Return (x, y) of the center of cell containing provided text 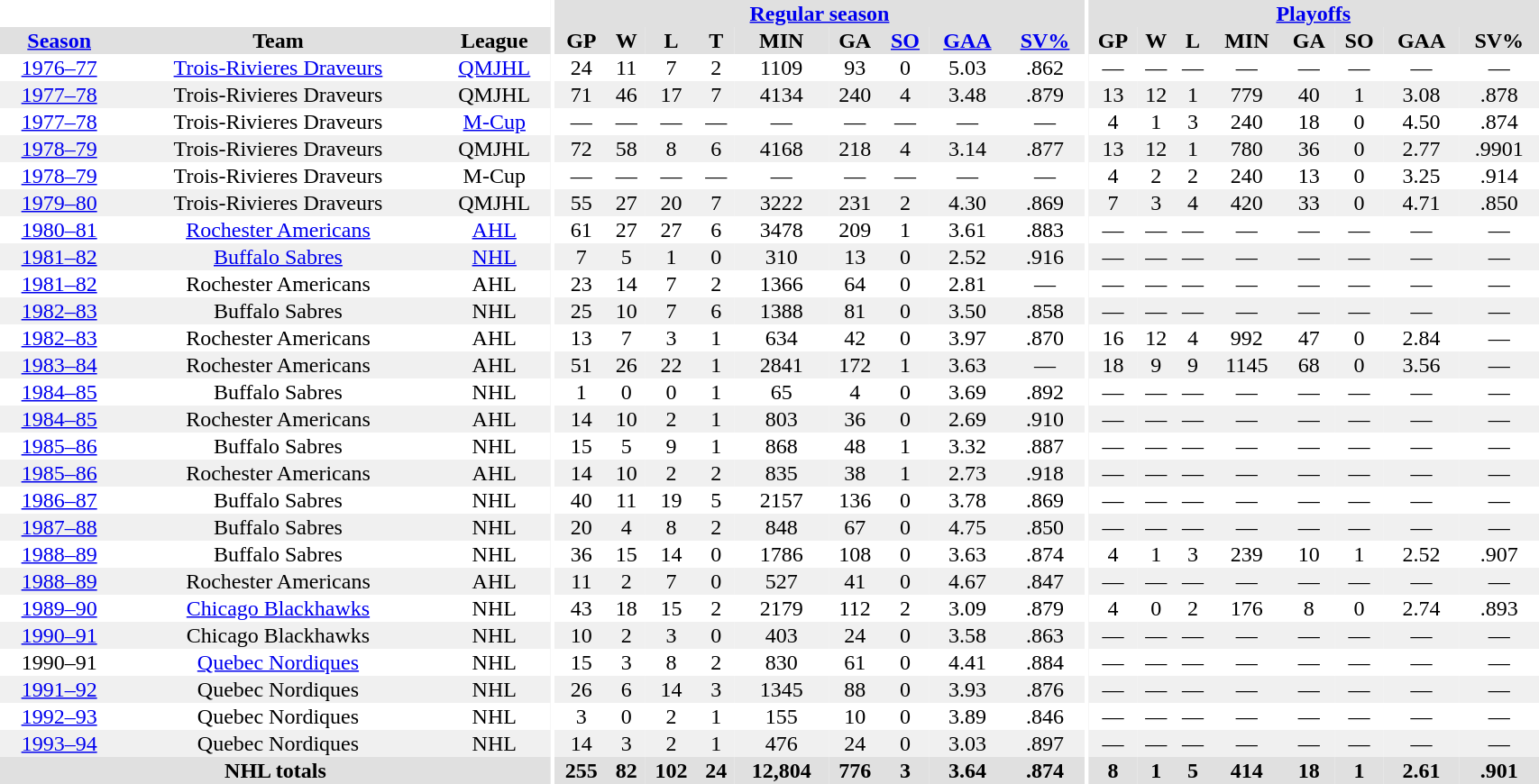
71 (581, 95)
3.50 (966, 311)
108 (855, 554)
.918 (1044, 473)
403 (782, 635)
.878 (1498, 95)
2.73 (966, 473)
2.81 (966, 284)
22 (671, 365)
43 (581, 608)
1986–87 (60, 500)
65 (782, 392)
.914 (1498, 176)
.846 (1044, 716)
172 (855, 365)
3.25 (1421, 176)
58 (626, 149)
209 (855, 230)
2.69 (966, 419)
3.09 (966, 608)
NHL totals (276, 770)
.876 (1044, 689)
16 (1113, 338)
.910 (1044, 419)
255 (581, 770)
634 (782, 338)
.916 (1044, 257)
12,804 (782, 770)
81 (855, 311)
.862 (1044, 68)
.892 (1044, 392)
848 (782, 527)
1145 (1246, 365)
3.69 (966, 392)
48 (855, 446)
2157 (782, 500)
2.61 (1421, 770)
68 (1309, 365)
2841 (782, 365)
1992–93 (60, 716)
4168 (782, 149)
4.75 (966, 527)
3.32 (966, 446)
231 (855, 203)
3.03 (966, 743)
88 (855, 689)
4134 (782, 95)
3.14 (966, 149)
.883 (1044, 230)
33 (1309, 203)
.907 (1498, 554)
3.56 (1421, 365)
17 (671, 95)
3.78 (966, 500)
Playoffs (1313, 14)
3.08 (1421, 95)
420 (1246, 203)
1993–94 (60, 743)
4.41 (966, 662)
72 (581, 149)
1109 (782, 68)
.9901 (1498, 149)
2.84 (1421, 338)
.897 (1044, 743)
218 (855, 149)
102 (671, 770)
835 (782, 473)
Team (278, 41)
776 (855, 770)
1980–81 (60, 230)
.893 (1498, 608)
93 (855, 68)
2179 (782, 608)
47 (1309, 338)
25 (581, 311)
1991–92 (60, 689)
Regular season (819, 14)
310 (782, 257)
82 (626, 770)
527 (782, 581)
136 (855, 500)
2.74 (1421, 608)
779 (1246, 95)
1345 (782, 689)
.847 (1044, 581)
38 (855, 473)
3478 (782, 230)
1388 (782, 311)
4.71 (1421, 203)
476 (782, 743)
1989–90 (60, 608)
1366 (782, 284)
3.89 (966, 716)
.884 (1044, 662)
414 (1246, 770)
3.97 (966, 338)
51 (581, 365)
3.93 (966, 689)
830 (782, 662)
.887 (1044, 446)
3.61 (966, 230)
.870 (1044, 338)
.858 (1044, 311)
.877 (1044, 149)
868 (782, 446)
46 (626, 95)
239 (1246, 554)
3.64 (966, 770)
.863 (1044, 635)
992 (1246, 338)
176 (1246, 608)
Season (60, 41)
1987–88 (60, 527)
64 (855, 284)
1976–77 (60, 68)
1983–84 (60, 365)
T (716, 41)
4.67 (966, 581)
41 (855, 581)
1979–80 (60, 203)
.901 (1498, 770)
4.50 (1421, 122)
23 (581, 284)
780 (1246, 149)
3.48 (966, 95)
55 (581, 203)
42 (855, 338)
155 (782, 716)
112 (855, 608)
5.03 (966, 68)
2.77 (1421, 149)
803 (782, 419)
3.58 (966, 635)
3222 (782, 203)
1786 (782, 554)
4.30 (966, 203)
19 (671, 500)
League (494, 41)
67 (855, 527)
